Return (x, y) of the center of cell containing provided text 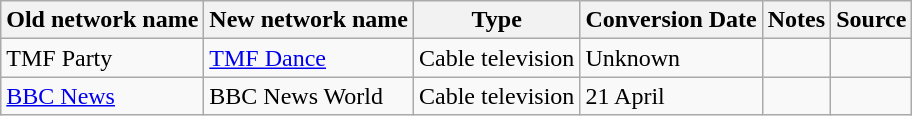
TMF Party (102, 58)
TMF Dance (309, 58)
BBC News World (309, 96)
Source (872, 20)
Notes (796, 20)
Type (497, 20)
Old network name (102, 20)
New network name (309, 20)
Conversion Date (671, 20)
BBC News (102, 96)
21 April (671, 96)
Unknown (671, 58)
